Output the (x, y) coordinate of the center of the cell containing the given text.  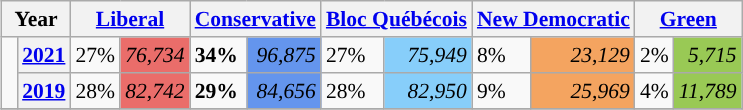
8% (501, 55)
4% (654, 91)
Liberal (130, 19)
34% (218, 55)
82,950 (428, 91)
84,656 (284, 91)
23,129 (582, 55)
New Democratic (554, 19)
96,875 (284, 55)
5,715 (708, 55)
Year (36, 19)
2% (654, 55)
9% (501, 91)
75,949 (428, 55)
76,734 (154, 55)
82,742 (154, 91)
Conservative (256, 19)
2021 (44, 55)
25,969 (582, 91)
Bloc Québécois (396, 19)
2019 (44, 91)
Green (688, 19)
29% (218, 91)
11,789 (708, 91)
